Extract the [x, y] coordinate from the center of the cell holding the provided text.  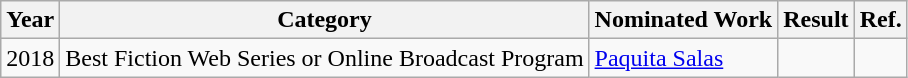
Category [324, 20]
Paquita Salas [684, 58]
Result [816, 20]
2018 [30, 58]
Year [30, 20]
Ref. [880, 20]
Best Fiction Web Series or Online Broadcast Program [324, 58]
Nominated Work [684, 20]
